Return [X, Y] of the center of cell containing provided text 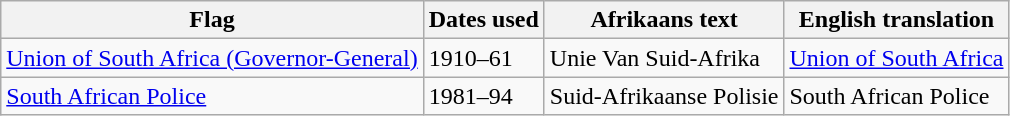
Dates used [484, 20]
Union of South Africa (Governor-General) [212, 58]
Flag [212, 20]
Union of South Africa [896, 58]
1910–61 [484, 58]
English translation [896, 20]
Afrikaans text [664, 20]
Suid-Afrikaanse Polisie [664, 96]
1981–94 [484, 96]
Unie Van Suid-Afrika [664, 58]
